Output the [X, Y] coordinate of the center of the cell containing the given text.  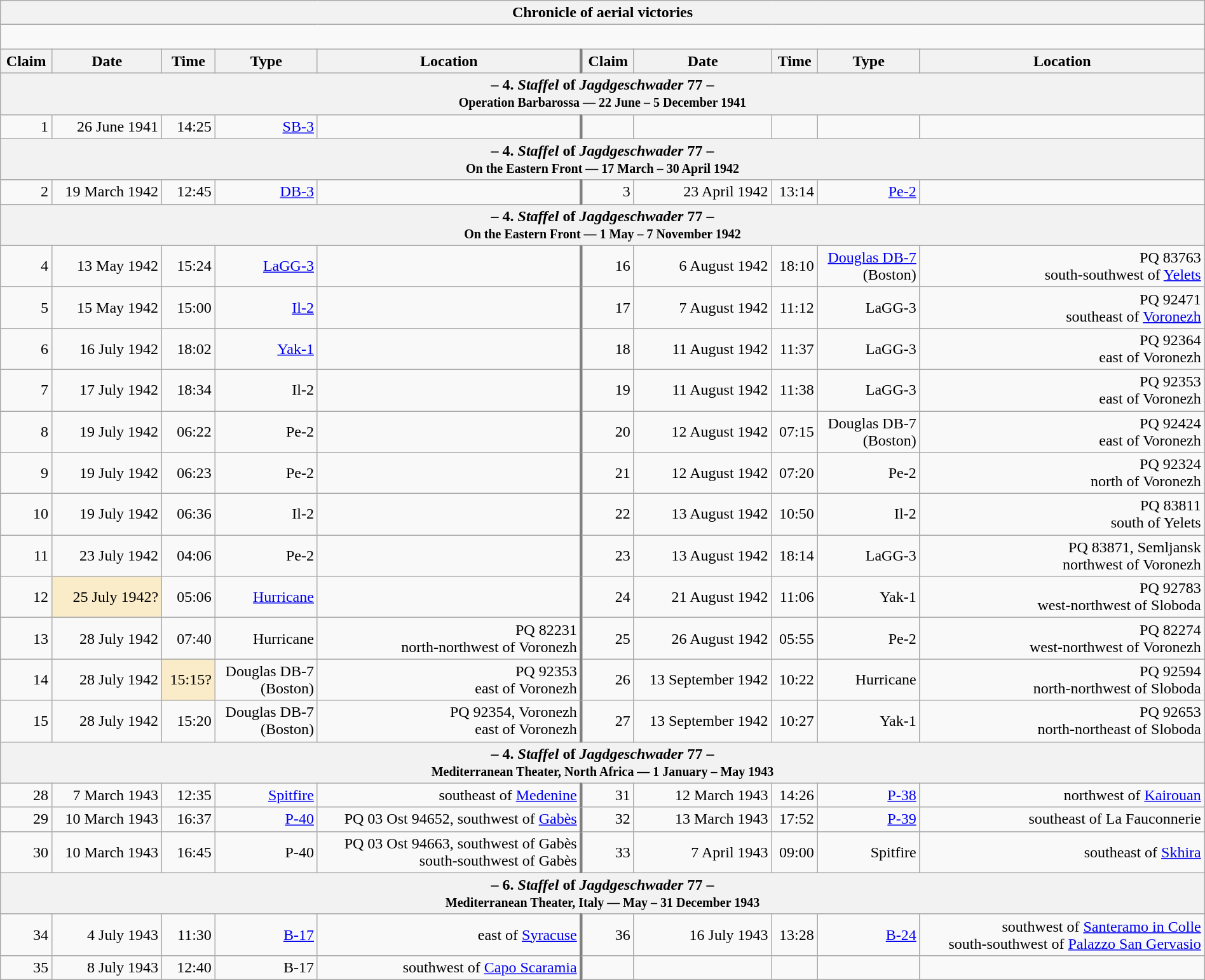
PQ 92594 north-northwest of Sloboda [1062, 680]
10:50 [794, 515]
29 [27, 819]
26 August 1942 [703, 638]
33 [608, 852]
southeast of Skhira [1062, 852]
16 July 1942 [107, 348]
19 [608, 390]
15:00 [189, 308]
2 [27, 192]
10:27 [794, 721]
9 [27, 473]
12:45 [189, 192]
19 March 1942 [107, 192]
13 March 1943 [703, 819]
35 [27, 967]
PQ 92471 southeast of Voronezh [1062, 308]
07:20 [794, 473]
6 August 1942 [703, 266]
7 April 1943 [703, 852]
18:02 [189, 348]
PQ 03 Ost 94663, southwest of Gabès south-southwest of Gabès [449, 852]
06:36 [189, 515]
11:37 [794, 348]
16 July 1943 [703, 934]
PQ 92364 east of Voronezh [1062, 348]
6 [27, 348]
04:06 [189, 555]
7 August 1942 [703, 308]
16:45 [189, 852]
11:30 [189, 934]
16:37 [189, 819]
20 [608, 431]
17:52 [794, 819]
northwest of Kairouan [1062, 795]
21 August 1942 [703, 597]
P-39 [868, 819]
– 4. Staffel of Jagdgeschwader 77 –Mediterranean Theater, North Africa — 1 January – May 1943 [602, 763]
36 [608, 934]
23 April 1942 [703, 192]
28 [27, 795]
8 July 1943 [107, 967]
B-24 [868, 934]
– 6. Staffel of Jagdgeschwader 77 –Mediterranean Theater, Italy — May – 31 December 1943 [602, 894]
16 [608, 266]
P-38 [868, 795]
15:20 [189, 721]
18:14 [794, 555]
18:34 [189, 390]
8 [27, 431]
15 May 1942 [107, 308]
26 [608, 680]
12 [27, 597]
east of Syracuse [449, 934]
PQ 82231 north-northwest of Voronezh [449, 638]
southeast of Medenine [449, 795]
27 [608, 721]
11:06 [794, 597]
PQ 83763 south-southwest of Yelets [1062, 266]
PQ 82274 west-northwest of Voronezh [1062, 638]
06:22 [189, 431]
23 [608, 555]
southwest of Santeramo in Colle south-southwest of Palazzo San Gervasio [1062, 934]
PQ 92653 north-northeast of Sloboda [1062, 721]
05:55 [794, 638]
PQ 83811 south of Yelets [1062, 515]
23 July 1942 [107, 555]
25 [608, 638]
22 [608, 515]
11:12 [794, 308]
24 [608, 597]
14 [27, 680]
1 [27, 126]
4 July 1943 [107, 934]
14:26 [794, 795]
18 [608, 348]
13:14 [794, 192]
4 [27, 266]
32 [608, 819]
southwest of Capo Scaramia [449, 967]
southeast of La Fauconnerie [1062, 819]
SB-3 [266, 126]
13 May 1942 [107, 266]
PQ 92354, Voronezh east of Voronezh [449, 721]
PQ 92424 east of Voronezh [1062, 431]
07:15 [794, 431]
14:25 [189, 126]
05:06 [189, 597]
Chronicle of aerial victories [602, 13]
07:40 [189, 638]
30 [27, 852]
15:15? [189, 680]
34 [27, 934]
09:00 [794, 852]
11:38 [794, 390]
11 [27, 555]
PQ 03 Ost 94652, southwest of Gabès [449, 819]
PQ 92783 west-northwest of Sloboda [1062, 597]
3 [608, 192]
7 [27, 390]
12 March 1943 [703, 795]
31 [608, 795]
PQ 92324 north of Voronezh [1062, 473]
06:23 [189, 473]
25 July 1942? [107, 597]
5 [27, 308]
17 [608, 308]
21 [608, 473]
15:24 [189, 266]
DB-3 [266, 192]
13 [27, 638]
12:35 [189, 795]
17 July 1942 [107, 390]
– 4. Staffel of Jagdgeschwader 77 –On the Eastern Front — 17 March – 30 April 1942 [602, 159]
15 [27, 721]
10:22 [794, 680]
12:40 [189, 967]
26 June 1941 [107, 126]
– 4. Staffel of Jagdgeschwader 77 –Operation Barbarossa — 22 June – 5 December 1941 [602, 94]
18:10 [794, 266]
10 [27, 515]
PQ 83871, Semljansk northwest of Voronezh [1062, 555]
13:28 [794, 934]
– 4. Staffel of Jagdgeschwader 77 –On the Eastern Front — 1 May – 7 November 1942 [602, 225]
7 March 1943 [107, 795]
